Output the [x, y] coordinate of the center of the cell containing the given text.  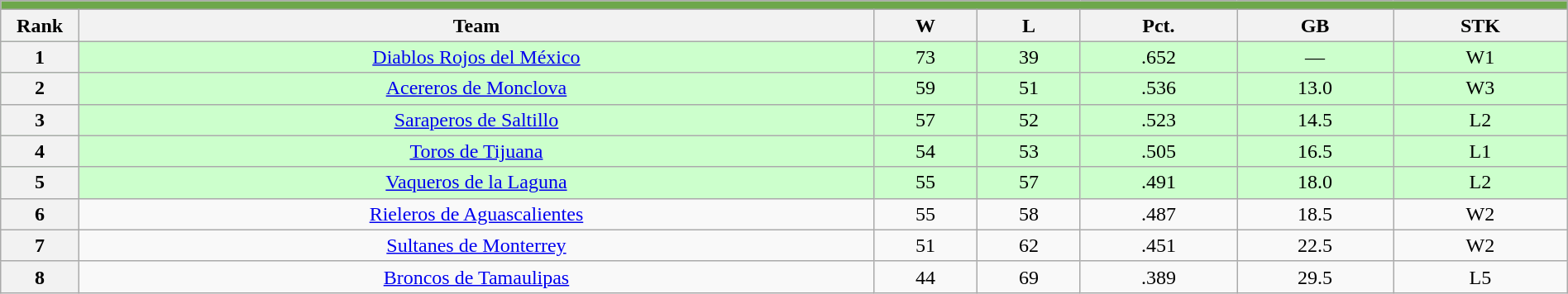
Toros de Tijuana [476, 151]
7 [40, 245]
59 [925, 88]
69 [1029, 277]
GB [1315, 26]
.389 [1158, 277]
54 [925, 151]
4 [40, 151]
73 [925, 57]
.536 [1158, 88]
29.5 [1315, 277]
— [1315, 57]
.451 [1158, 245]
Team [476, 26]
Rieleros de Aguascalientes [476, 214]
Pct. [1158, 26]
16.5 [1315, 151]
52 [1029, 120]
Sultanes de Monterrey [476, 245]
L5 [1480, 277]
18.0 [1315, 183]
3 [40, 120]
1 [40, 57]
44 [925, 277]
13.0 [1315, 88]
14.5 [1315, 120]
58 [1029, 214]
Rank [40, 26]
Diablos Rojos del México [476, 57]
39 [1029, 57]
L [1029, 26]
.505 [1158, 151]
L1 [1480, 151]
6 [40, 214]
18.5 [1315, 214]
W1 [1480, 57]
W [925, 26]
2 [40, 88]
.652 [1158, 57]
53 [1029, 151]
Saraperos de Saltillo [476, 120]
Acereros de Monclova [476, 88]
Vaqueros de la Laguna [476, 183]
.487 [1158, 214]
62 [1029, 245]
Broncos de Tamaulipas [476, 277]
.523 [1158, 120]
5 [40, 183]
W3 [1480, 88]
.491 [1158, 183]
22.5 [1315, 245]
8 [40, 277]
STK [1480, 26]
